Output the (x, y) coordinate of the center of the cell containing the given text.  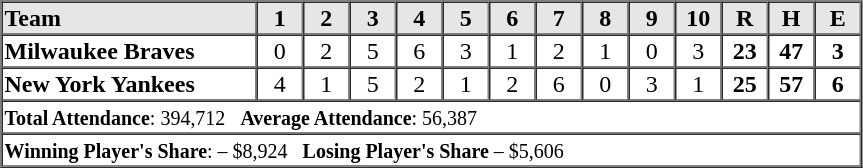
47 (791, 50)
8 (605, 18)
Total Attendance: 394,712 Average Attendance: 56,387 (432, 116)
New York Yankees (130, 84)
Team (130, 18)
R (744, 18)
57 (791, 84)
E (838, 18)
25 (744, 84)
23 (744, 50)
9 (651, 18)
7 (558, 18)
Milwaukee Braves (130, 50)
10 (698, 18)
H (791, 18)
Winning Player's Share: – $8,924 Losing Player's Share – $5,606 (432, 150)
